Capture the cell that displays the provided text and extract its [x, y] central coordinate. 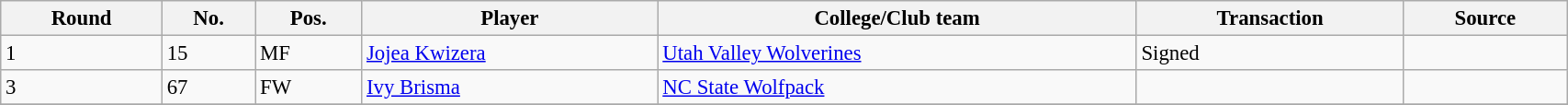
Round [82, 18]
67 [208, 87]
Ivy Brisma [510, 87]
3 [82, 87]
15 [208, 53]
Jojea Kwizera [510, 53]
FW [309, 87]
Player [510, 18]
1 [82, 53]
MF [309, 53]
Utah Valley Wolverines [897, 53]
Source [1485, 18]
No. [208, 18]
Signed [1269, 53]
Pos. [309, 18]
College/Club team [897, 18]
Transaction [1269, 18]
NC State Wolfpack [897, 87]
